Locate the cell with the specified text and output its (X, Y) center coordinate. 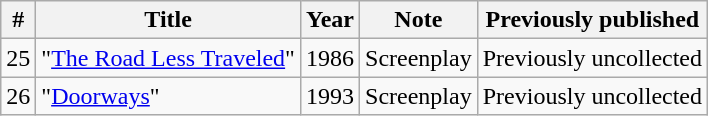
"Doorways" (168, 96)
Previously published (592, 20)
Note (419, 20)
Year (330, 20)
"The Road Less Traveled" (168, 58)
1993 (330, 96)
1986 (330, 58)
# (18, 20)
Title (168, 20)
26 (18, 96)
25 (18, 58)
